For the text-containing cell, return its midpoint in [X, Y] coordinate format. 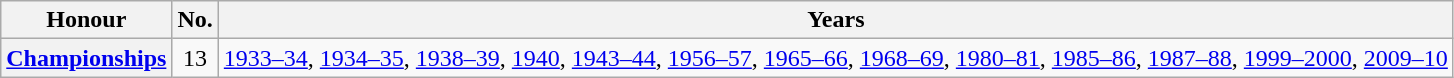
Championships [86, 58]
Years [836, 20]
No. [195, 20]
1933–34, 1934–35, 1938–39, 1940, 1943–44, 1956–57, 1965–66, 1968–69, 1980–81, 1985–86, 1987–88, 1999–2000, 2009–10 [836, 58]
13 [195, 58]
Honour [86, 20]
